Scan for the cell matching the given text and deliver its [x, y] coordinate at center. 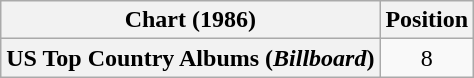
Chart (1986) [190, 20]
Position [427, 20]
8 [427, 58]
US Top Country Albums (Billboard) [190, 58]
